Capture the cell that displays the provided text and extract its (X, Y) central coordinate. 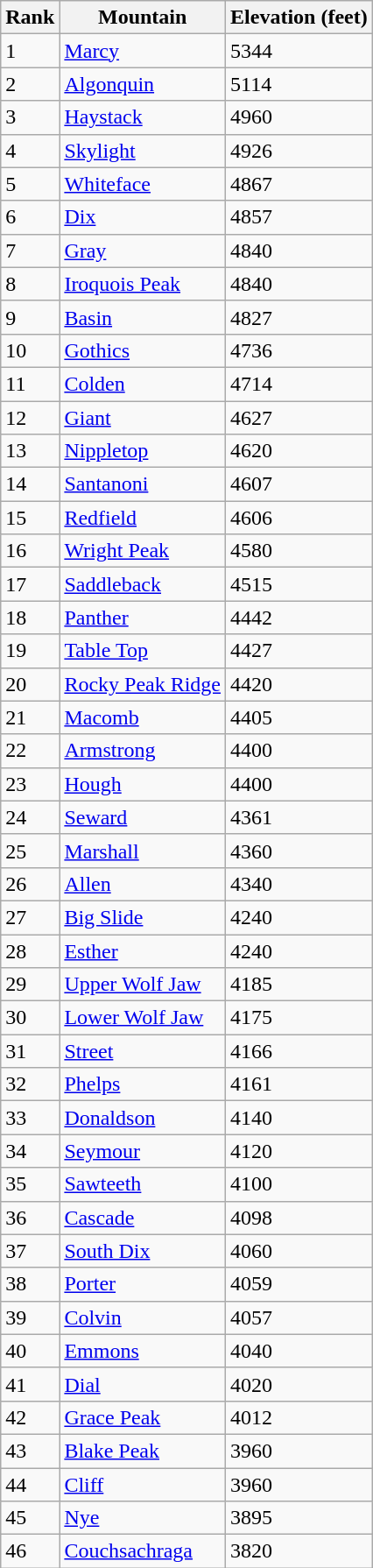
4040 (299, 1351)
Dix (143, 217)
7 (30, 251)
Panther (143, 618)
Basin (143, 317)
4361 (299, 817)
Wright Peak (143, 551)
4960 (299, 117)
4340 (299, 884)
Iroquois Peak (143, 284)
8 (30, 284)
4175 (299, 1018)
Table Top (143, 651)
South Dix (143, 1251)
4442 (299, 618)
41 (30, 1384)
Redfield (143, 518)
27 (30, 917)
Seymour (143, 1151)
4857 (299, 217)
31 (30, 1051)
25 (30, 851)
4185 (299, 985)
3895 (299, 1518)
Donaldson (143, 1118)
Grace Peak (143, 1417)
Couchsachraga (143, 1551)
Marshall (143, 851)
Porter (143, 1284)
14 (30, 484)
32 (30, 1084)
4620 (299, 451)
4012 (299, 1417)
10 (30, 350)
4140 (299, 1118)
4607 (299, 484)
4059 (299, 1284)
Rank (30, 18)
Sawteeth (143, 1184)
23 (30, 784)
21 (30, 717)
4060 (299, 1251)
4120 (299, 1151)
4627 (299, 418)
5344 (299, 51)
Gray (143, 251)
39 (30, 1317)
44 (30, 1485)
3 (30, 117)
4580 (299, 551)
Hough (143, 784)
4100 (299, 1184)
34 (30, 1151)
Armstrong (143, 751)
Algonquin (143, 84)
Emmons (143, 1351)
Macomb (143, 717)
Dial (143, 1384)
9 (30, 317)
Blake Peak (143, 1451)
Upper Wolf Jaw (143, 985)
26 (30, 884)
4427 (299, 651)
5 (30, 184)
Colvin (143, 1317)
13 (30, 451)
37 (30, 1251)
11 (30, 384)
Saddleback (143, 584)
4420 (299, 684)
Esther (143, 950)
12 (30, 418)
4057 (299, 1317)
Phelps (143, 1084)
43 (30, 1451)
Rocky Peak Ridge (143, 684)
4736 (299, 350)
Skylight (143, 151)
1 (30, 51)
28 (30, 950)
29 (30, 985)
Santanoni (143, 484)
33 (30, 1118)
Street (143, 1051)
4405 (299, 717)
4360 (299, 851)
3820 (299, 1551)
46 (30, 1551)
Mountain (143, 18)
15 (30, 518)
5114 (299, 84)
4098 (299, 1218)
18 (30, 618)
Whiteface (143, 184)
4020 (299, 1384)
36 (30, 1218)
Cliff (143, 1485)
6 (30, 217)
2 (30, 84)
4867 (299, 184)
4166 (299, 1051)
Nye (143, 1518)
Cascade (143, 1218)
Seward (143, 817)
22 (30, 751)
4827 (299, 317)
Gothics (143, 350)
Elevation (feet) (299, 18)
45 (30, 1518)
Giant (143, 418)
24 (30, 817)
4 (30, 151)
35 (30, 1184)
4926 (299, 151)
19 (30, 651)
Colden (143, 384)
Nippletop (143, 451)
Big Slide (143, 917)
30 (30, 1018)
40 (30, 1351)
4606 (299, 518)
Marcy (143, 51)
20 (30, 684)
42 (30, 1417)
4714 (299, 384)
4161 (299, 1084)
Allen (143, 884)
4515 (299, 584)
16 (30, 551)
17 (30, 584)
Haystack (143, 117)
38 (30, 1284)
Lower Wolf Jaw (143, 1018)
